Return the (x, y) coordinate for the center point of the cell that contains the specified text.  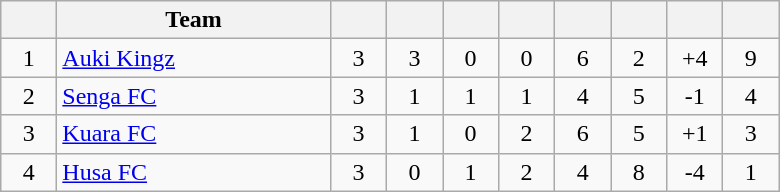
Husa FC (194, 172)
Auki Kingz (194, 58)
9 (751, 58)
-1 (695, 96)
Team (194, 20)
Kuara FC (194, 134)
8 (639, 172)
+4 (695, 58)
Senga FC (194, 96)
-4 (695, 172)
+1 (695, 134)
